Return the [x, y] coordinate for the center point of the cell that contains the specified text.  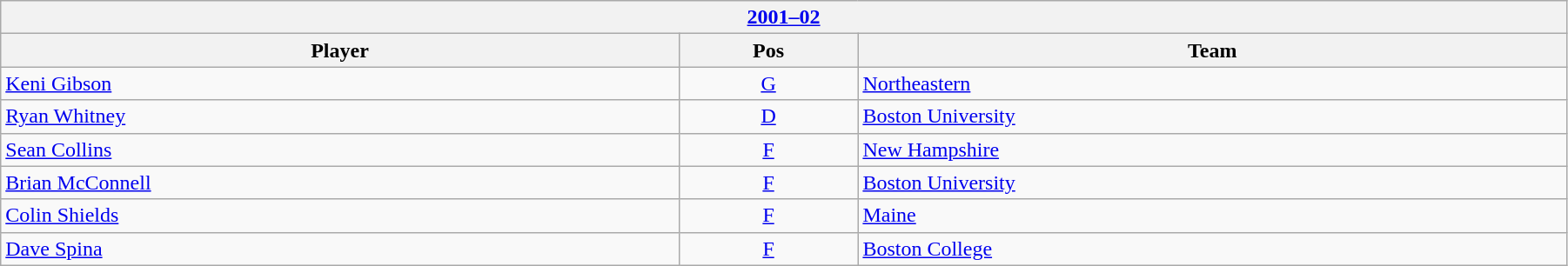
Keni Gibson [339, 83]
Brian McConnell [339, 183]
Ryan Whitney [339, 116]
Colin Shields [339, 216]
Dave Spina [339, 249]
G [768, 83]
Pos [768, 50]
Team [1213, 50]
Sean Collins [339, 150]
Maine [1213, 216]
New Hampshire [1213, 150]
Northeastern [1213, 83]
Boston College [1213, 249]
2001–02 [784, 17]
D [768, 116]
Player [339, 50]
